Identify which cell holds the provided text, then report its [x, y] central coordinate. 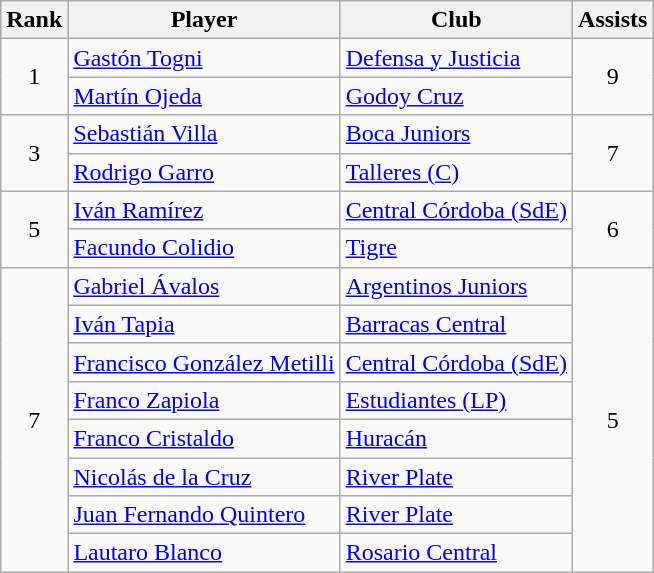
Rodrigo Garro [204, 172]
1 [34, 77]
6 [613, 229]
Estudiantes (LP) [456, 400]
Assists [613, 20]
Gabriel Ávalos [204, 286]
Sebastián Villa [204, 134]
Franco Zapiola [204, 400]
9 [613, 77]
Tigre [456, 248]
Facundo Colidio [204, 248]
Juan Fernando Quintero [204, 515]
Huracán [456, 438]
Player [204, 20]
Lautaro Blanco [204, 553]
Boca Juniors [456, 134]
Iván Ramírez [204, 210]
Rank [34, 20]
Barracas Central [456, 324]
3 [34, 153]
Martín Ojeda [204, 96]
Nicolás de la Cruz [204, 477]
Iván Tapia [204, 324]
Rosario Central [456, 553]
Franco Cristaldo [204, 438]
Defensa y Justicia [456, 58]
Gastón Togni [204, 58]
Club [456, 20]
Francisco González Metilli [204, 362]
Talleres (C) [456, 172]
Godoy Cruz [456, 96]
Argentinos Juniors [456, 286]
